Locate the cell with the specified text and output its (x, y) center coordinate. 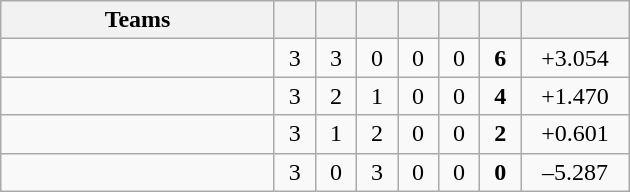
4 (500, 96)
–5.287 (576, 172)
+3.054 (576, 58)
+1.470 (576, 96)
+0.601 (576, 134)
Teams (138, 20)
6 (500, 58)
